From the cell containing the given text, extract its center point as (X, Y) coordinate. 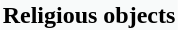
Religious objects (89, 15)
